Determine the (X, Y) coordinate at the center of the cell enclosing the given text.  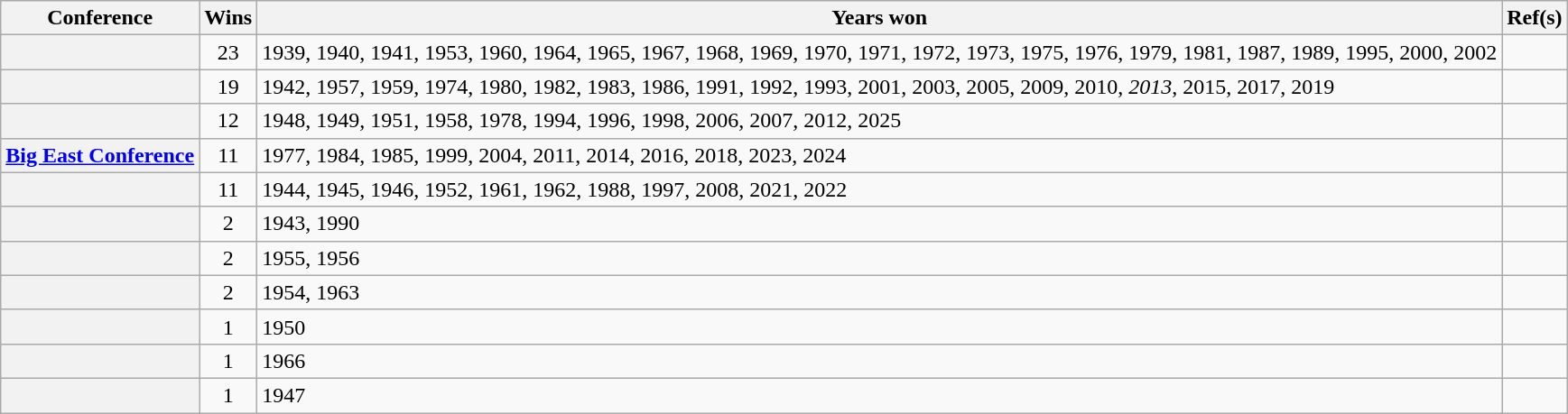
1942, 1957, 1959, 1974, 1980, 1982, 1983, 1986, 1991, 1992, 1993, 2001, 2003, 2005, 2009, 2010, 2013, 2015, 2017, 2019 (879, 87)
1950 (879, 327)
1944, 1945, 1946, 1952, 1961, 1962, 1988, 1997, 2008, 2021, 2022 (879, 189)
Wins (228, 18)
Years won (879, 18)
Ref(s) (1535, 18)
1939, 1940, 1941, 1953, 1960, 1964, 1965, 1967, 1968, 1969, 1970, 1971, 1972, 1973, 1975, 1976, 1979, 1981, 1987, 1989, 1995, 2000, 2002 (879, 52)
23 (228, 52)
1948, 1949, 1951, 1958, 1978, 1994, 1996, 1998, 2006, 2007, 2012, 2025 (879, 121)
1947 (879, 395)
12 (228, 121)
1977, 1984, 1985, 1999, 2004, 2011, 2014, 2016, 2018, 2023, 2024 (879, 155)
1955, 1956 (879, 258)
1943, 1990 (879, 224)
19 (228, 87)
Big East Conference (100, 155)
Conference (100, 18)
1966 (879, 361)
1954, 1963 (879, 292)
